Pinpoint the cell where the given text exists, returning its [x, y] midpoint coordinate. 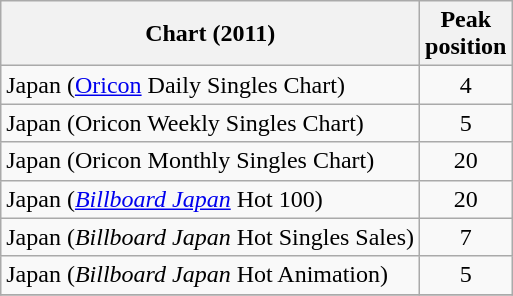
4 [466, 85]
Japan (Billboard Japan Hot Animation) [210, 275]
7 [466, 237]
Japan (Oricon Weekly Singles Chart) [210, 123]
Japan (Oricon Monthly Singles Chart) [210, 161]
Japan (Billboard Japan Hot Singles Sales) [210, 237]
Japan (Billboard Japan Hot 100) [210, 199]
Peakposition [466, 34]
Chart (2011) [210, 34]
Japan (Oricon Daily Singles Chart) [210, 85]
